For the text-containing cell, return its midpoint in [X, Y] coordinate format. 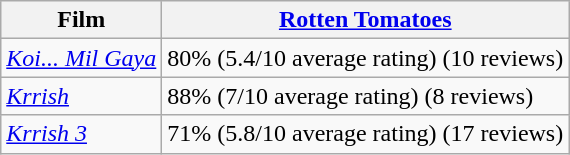
71% (5.8/10 average rating) (17 reviews) [366, 134]
Krrish 3 [82, 134]
Rotten Tomatoes [366, 20]
88% (7/10 average rating) (8 reviews) [366, 96]
Film [82, 20]
Koi... Mil Gaya [82, 58]
Krrish [82, 96]
80% (5.4/10 average rating) (10 reviews) [366, 58]
